Provide the [x, y] coordinate of the cell's center where the given text is located.  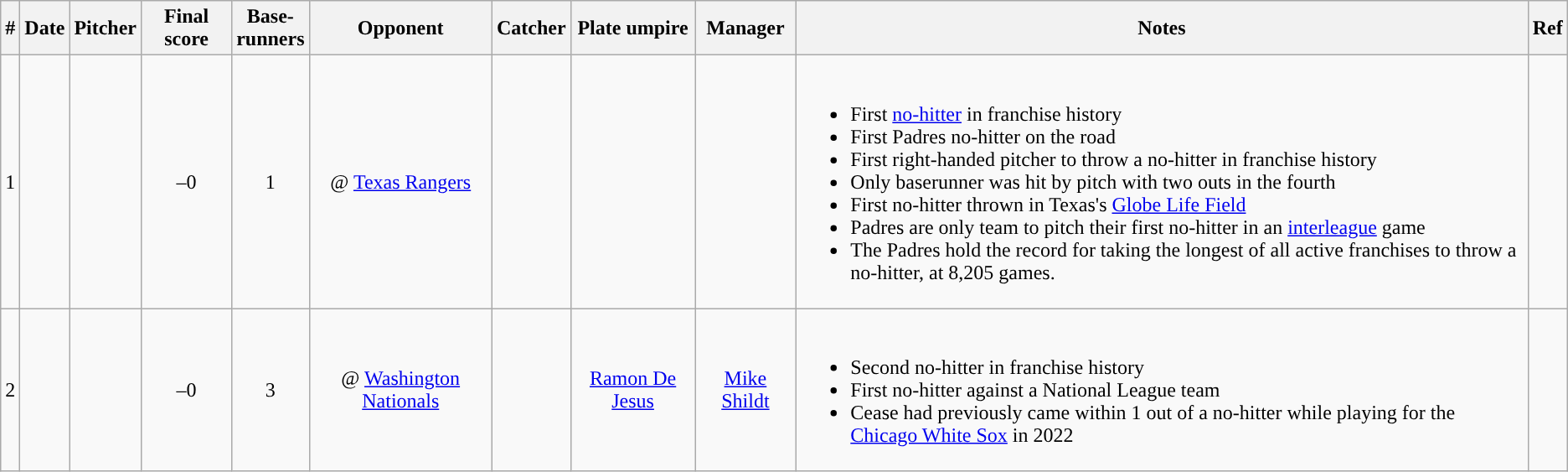
@ Texas Rangers [400, 182]
@ Washington Nationals [400, 390]
3 [271, 390]
Pitcher [106, 29]
Date [45, 29]
Opponent [400, 29]
Plate umpire [633, 29]
Notes [1162, 29]
Final score [187, 29]
Manager [745, 29]
# [10, 29]
Mike Shildt [745, 390]
Ramon De Jesus [633, 390]
Catcher [531, 29]
Ref [1548, 29]
2 [10, 390]
Base-runners [271, 29]
